Identify which cell holds the provided text, then report its (x, y) central coordinate. 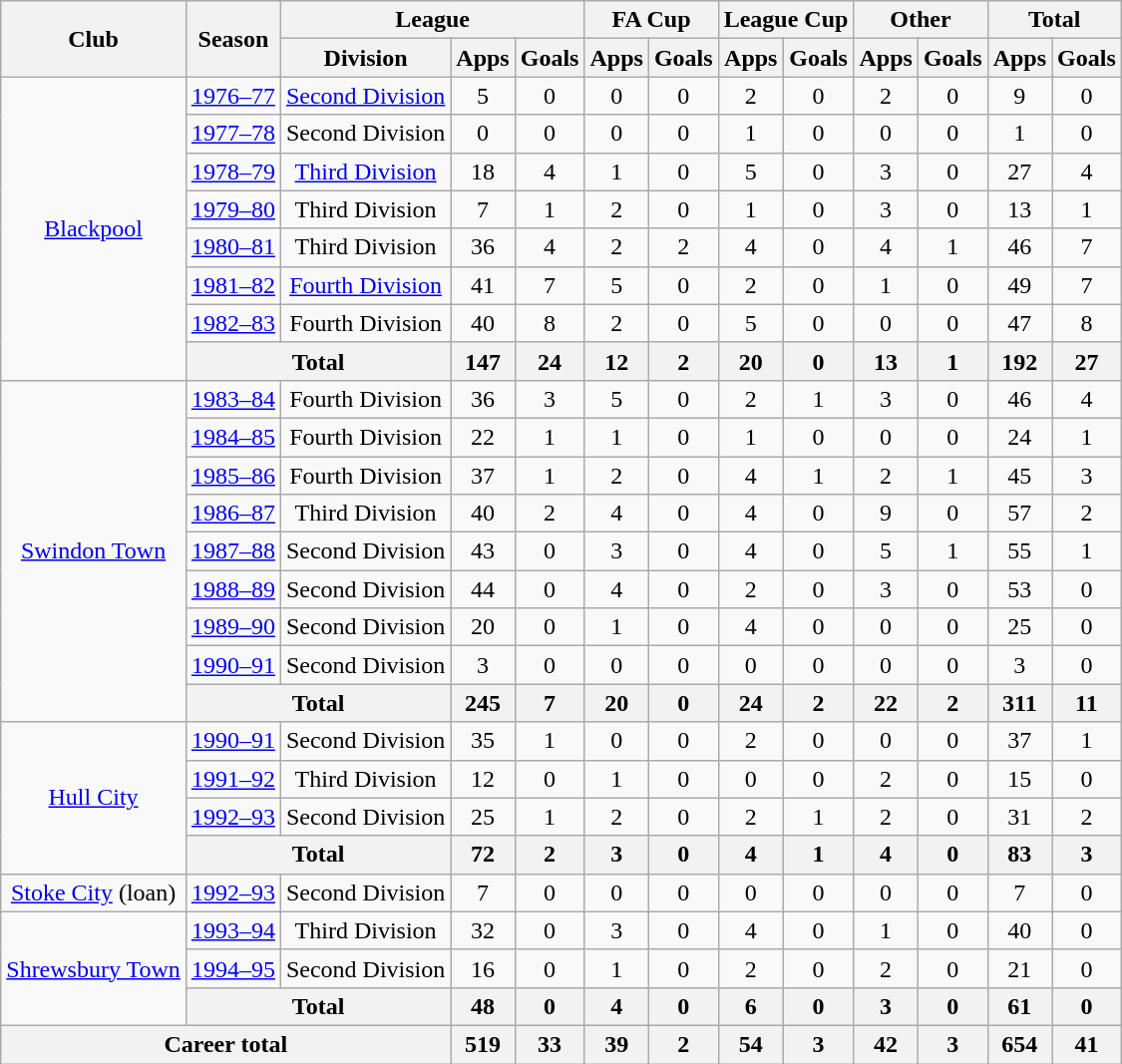
1976–77 (233, 96)
League (433, 20)
519 (483, 1044)
311 (1019, 703)
Division (365, 58)
Swindon Town (94, 550)
18 (483, 172)
83 (1019, 855)
6 (750, 1006)
1983–84 (233, 399)
1979–80 (233, 209)
Hull City (94, 798)
11 (1087, 703)
39 (616, 1044)
32 (483, 930)
1980–81 (233, 247)
1985–86 (233, 476)
1987–88 (233, 551)
Stoke City (loan) (94, 892)
245 (483, 703)
53 (1019, 589)
45 (1019, 476)
1991–92 (233, 779)
54 (750, 1044)
654 (1019, 1044)
1988–89 (233, 589)
33 (550, 1044)
1986–87 (233, 514)
Other (921, 20)
1978–79 (233, 172)
44 (483, 589)
1993–94 (233, 930)
Blackpool (94, 228)
55 (1019, 551)
48 (483, 1006)
1994–95 (233, 968)
Career total (225, 1044)
15 (1019, 779)
Season (233, 39)
72 (483, 855)
FA Cup (651, 20)
47 (1019, 323)
1977–78 (233, 134)
1982–83 (233, 323)
Club (94, 39)
31 (1019, 817)
21 (1019, 968)
1989–90 (233, 627)
57 (1019, 514)
43 (483, 551)
61 (1019, 1006)
49 (1019, 285)
16 (483, 968)
Shrewsbury Town (94, 968)
1981–82 (233, 285)
35 (483, 741)
42 (886, 1044)
192 (1019, 361)
League Cup (786, 20)
147 (483, 361)
1984–85 (233, 437)
